Return the [x, y] coordinate for the center point of the cell that contains the specified text.  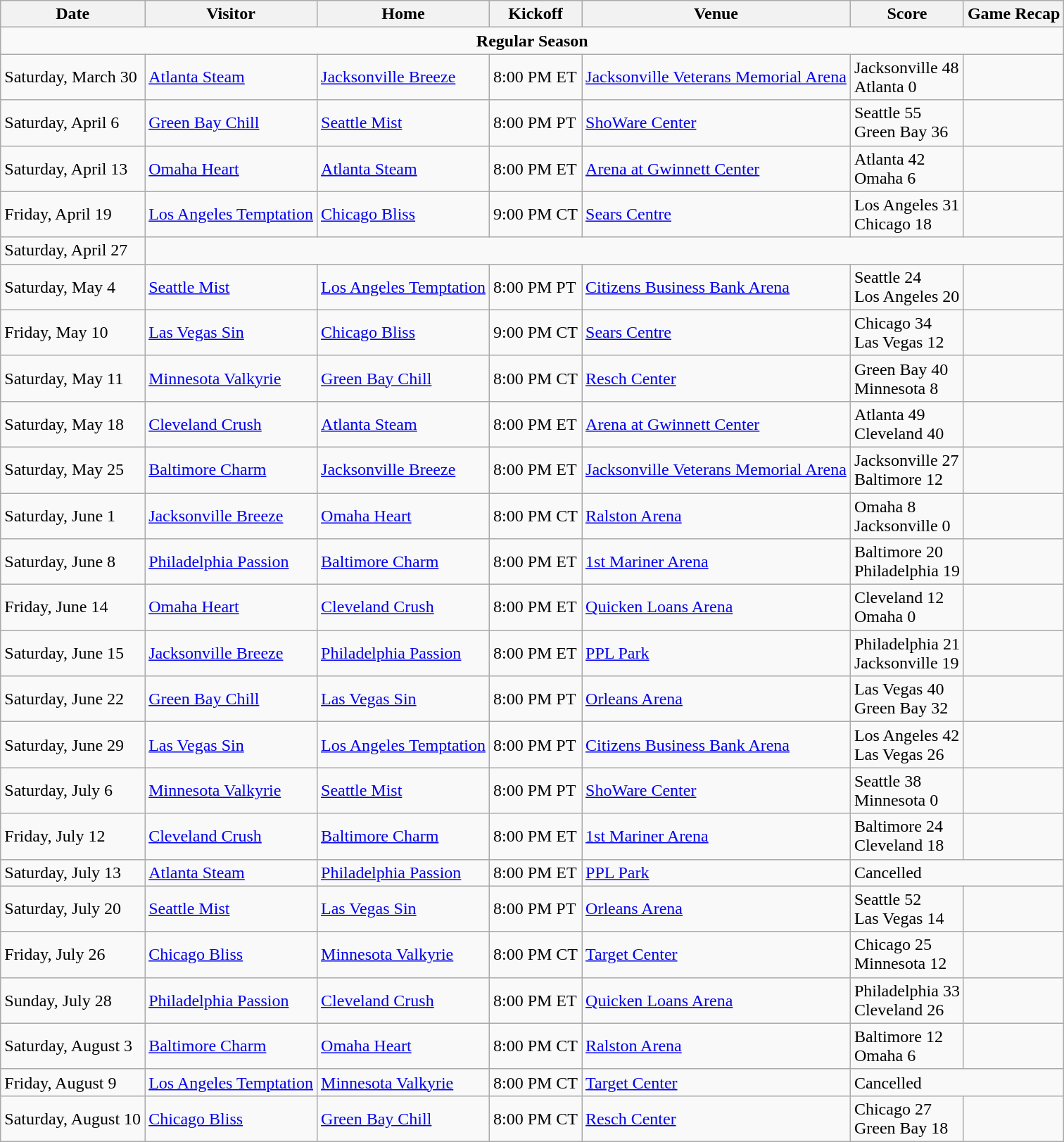
Los Angeles 42Las Vegas 26 [906, 744]
Saturday, June 15 [73, 653]
Saturday, April 13 [73, 169]
Saturday, May 4 [73, 287]
Jacksonville 27Baltimore 12 [906, 470]
Seattle 38Minnesota 0 [906, 791]
Game Recap [1013, 14]
Saturday, May 25 [73, 470]
Atlanta 42Omaha 6 [906, 169]
Date [73, 14]
Chicago 27Green Bay 18 [906, 1119]
Jacksonville 48Atlanta 0 [906, 77]
Friday, July 26 [73, 954]
Friday, August 9 [73, 1082]
Baltimore 20Philadelphia 19 [906, 562]
Cleveland 12Omaha 0 [906, 608]
Friday, June 14 [73, 608]
Saturday, July 20 [73, 909]
Philadelphia 33Cleveland 26 [906, 1001]
Baltimore 12Omaha 6 [906, 1046]
Saturday, June 22 [73, 699]
Saturday, April 6 [73, 122]
Omaha 8Jacksonville 0 [906, 515]
Seattle 52Las Vegas 14 [906, 909]
Chicago 34Las Vegas 12 [906, 332]
Saturday, July 13 [73, 873]
Seattle 55Green Bay 36 [906, 122]
Atlanta 49Cleveland 40 [906, 424]
Sunday, July 28 [73, 1001]
Venue [716, 14]
Kickoff [535, 14]
Saturday, March 30 [73, 77]
Regular Season [532, 41]
Saturday, May 18 [73, 424]
Saturday, May 11 [73, 379]
Home [404, 14]
Las Vegas 40Green Bay 32 [906, 699]
Friday, April 19 [73, 214]
Score [906, 14]
Chicago 25Minnesota 12 [906, 954]
Baltimore 24Cleveland 18 [906, 836]
Saturday, August 3 [73, 1046]
Saturday, April 27 [73, 250]
Friday, July 12 [73, 836]
Philadelphia 21Jacksonville 19 [906, 653]
Los Angeles 31Chicago 18 [906, 214]
Saturday, August 10 [73, 1119]
Saturday, June 29 [73, 744]
Green Bay 40Minnesota 8 [906, 379]
Saturday, July 6 [73, 791]
Visitor [231, 14]
Saturday, June 1 [73, 515]
Seattle 24Los Angeles 20 [906, 287]
Saturday, June 8 [73, 562]
Friday, May 10 [73, 332]
